Output the [x, y] coordinate of the center of the cell containing the given text.  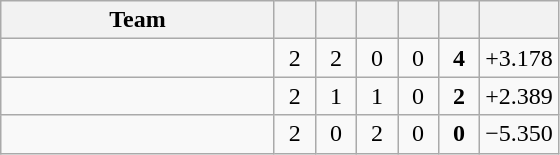
+3.178 [520, 58]
4 [460, 58]
Team [138, 20]
+2.389 [520, 96]
−5.350 [520, 134]
